Return the (x, y) coordinate for the center point of the cell that contains the specified text.  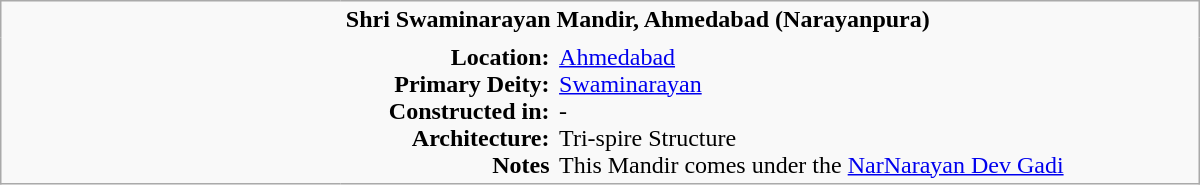
AhmedabadSwaminarayan - Tri-spire Structure This Mandir comes under the NarNarayan Dev Gadi (876, 110)
Shri Swaminarayan Mandir, Ahmedabad (Narayanpura) (770, 20)
Location: Primary Deity:Constructed in:Architecture:Notes (448, 110)
